Pinpoint the cell where the given text exists, returning its (x, y) midpoint coordinate. 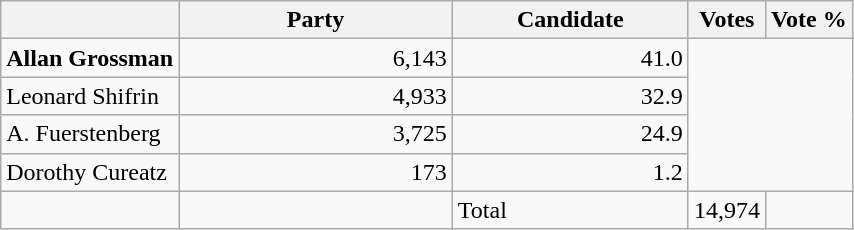
Party (316, 20)
Total (570, 210)
Candidate (570, 20)
14,974 (726, 210)
4,933 (316, 96)
Dorothy Cureatz (90, 172)
1.2 (570, 172)
Votes (726, 20)
41.0 (570, 58)
3,725 (316, 134)
Leonard Shifrin (90, 96)
Vote % (808, 20)
6,143 (316, 58)
A. Fuerstenberg (90, 134)
Allan Grossman (90, 58)
24.9 (570, 134)
32.9 (570, 96)
173 (316, 172)
